Search for the cell housing the specified text and yield its [X, Y] center coordinate. 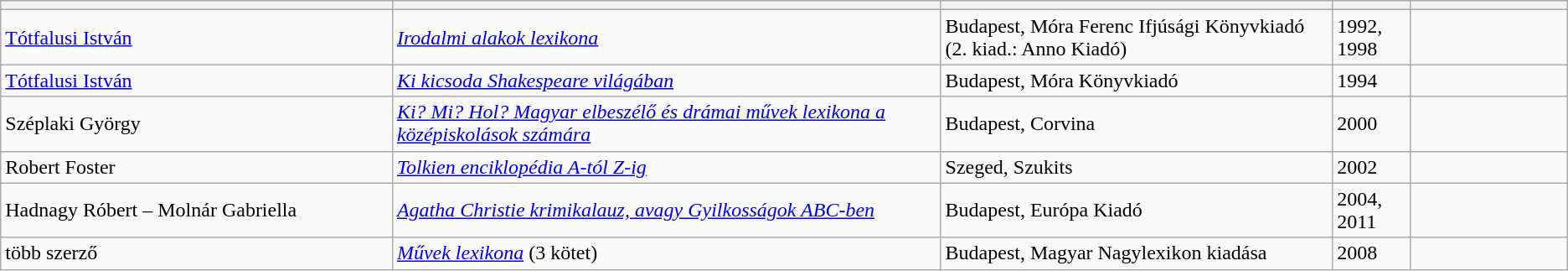
Művek lexikona (3 kötet) [667, 253]
1994 [1372, 81]
Budapest, Corvina [1137, 124]
Hadnagy Róbert – Molnár Gabriella [197, 210]
1992, 1998 [1372, 37]
Irodalmi alakok lexikona [667, 37]
2008 [1372, 253]
2002 [1372, 167]
Budapest, Európa Kiadó [1137, 210]
Széplaki György [197, 124]
Budapest, Magyar Nagylexikon kiadása [1137, 253]
Robert Foster [197, 167]
Szeged, Szukits [1137, 167]
Agatha Christie krimikalauz, avagy Gyilkosságok ABC-ben [667, 210]
Budapest, Móra Ferenc Ifjúsági Könyvkiadó (2. kiad.: Anno Kiadó) [1137, 37]
Ki kicsoda Shakespeare világában [667, 81]
2004, 2011 [1372, 210]
Budapest, Móra Könyvkiadó [1137, 81]
több szerző [197, 253]
Tolkien enciklopédia A-tól Z-ig [667, 167]
Ki? Mi? Hol? Magyar elbeszélő és drámai művek lexikona a középiskolások számára [667, 124]
2000 [1372, 124]
